Find where the given text appears and provide that cell's center as [x, y] coordinate. 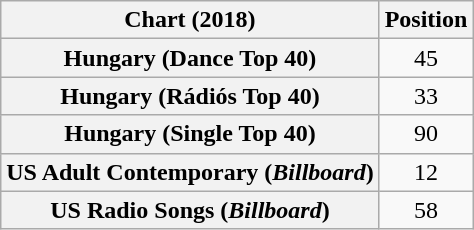
Chart (2018) [190, 20]
33 [426, 96]
Hungary (Dance Top 40) [190, 58]
58 [426, 210]
Hungary (Single Top 40) [190, 134]
Position [426, 20]
US Adult Contemporary (Billboard) [190, 172]
12 [426, 172]
45 [426, 58]
Hungary (Rádiós Top 40) [190, 96]
US Radio Songs (Billboard) [190, 210]
90 [426, 134]
